Search for the cell housing the specified text and yield its [X, Y] center coordinate. 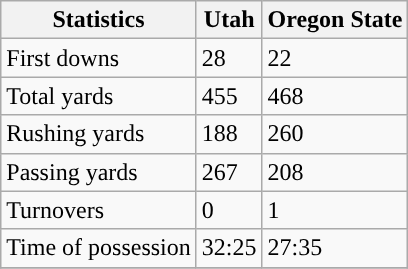
Rushing yards [99, 134]
Passing yards [99, 172]
27:35 [335, 248]
0 [229, 210]
Total yards [99, 96]
260 [335, 134]
28 [229, 58]
267 [229, 172]
First downs [99, 58]
Oregon State [335, 20]
Time of possession [99, 248]
Utah [229, 20]
208 [335, 172]
468 [335, 96]
Turnovers [99, 210]
188 [229, 134]
455 [229, 96]
Statistics [99, 20]
32:25 [229, 248]
1 [335, 210]
22 [335, 58]
